Detect which cell encompasses the target text, then output its [x, y] center coordinate. 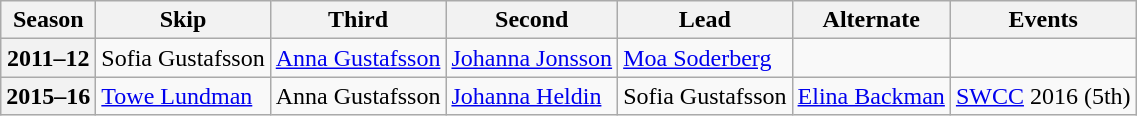
Alternate [871, 20]
SWCC 2016 (5th) [1043, 96]
2015–16 [48, 96]
Elina Backman [871, 96]
Third [358, 20]
2011–12 [48, 58]
Season [48, 20]
Lead [705, 20]
Johanna Heldin [532, 96]
Skip [183, 20]
Second [532, 20]
Events [1043, 20]
Towe Lundman [183, 96]
Johanna Jonsson [532, 58]
Moa Soderberg [705, 58]
